Identify which cell holds the provided text, then report its [X, Y] central coordinate. 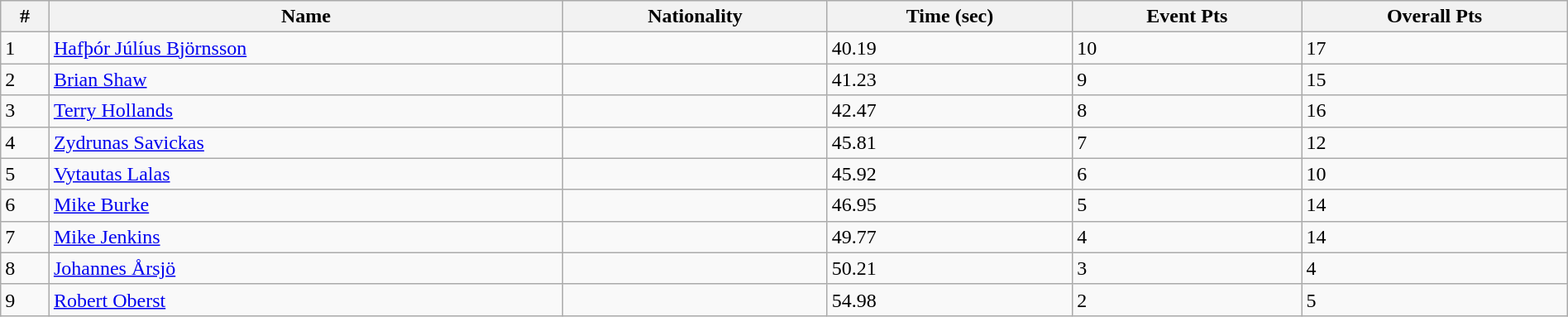
Nationality [696, 17]
45.81 [949, 142]
# [25, 17]
42.47 [949, 111]
Johannes Årsjö [306, 268]
17 [1434, 48]
Name [306, 17]
Overall Pts [1434, 17]
Mike Jenkins [306, 237]
12 [1434, 142]
1 [25, 48]
49.77 [949, 237]
Terry Hollands [306, 111]
40.19 [949, 48]
Zydrunas Savickas [306, 142]
Time (sec) [949, 17]
Vytautas Lalas [306, 174]
Robert Oberst [306, 300]
Hafþór Júlíus Björnsson [306, 48]
45.92 [949, 174]
Mike Burke [306, 205]
41.23 [949, 79]
Brian Shaw [306, 79]
Event Pts [1188, 17]
50.21 [949, 268]
15 [1434, 79]
16 [1434, 111]
46.95 [949, 205]
54.98 [949, 300]
